Locate the cell with the specified text and output its (X, Y) center coordinate. 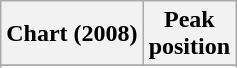
Chart (2008) (72, 34)
Peakposition (189, 34)
